Detect which cell encompasses the target text, then output its [X, Y] center coordinate. 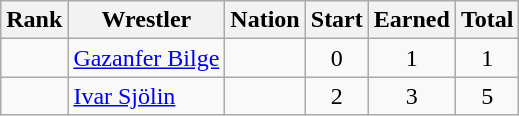
Nation [265, 20]
Total [487, 20]
Rank [34, 20]
5 [487, 96]
2 [336, 96]
Ivar Sjölin [146, 96]
0 [336, 58]
Gazanfer Bilge [146, 58]
Start [336, 20]
3 [412, 96]
Earned [412, 20]
Wrestler [146, 20]
